Return the [x, y] coordinate for the center point of the cell that contains the specified text.  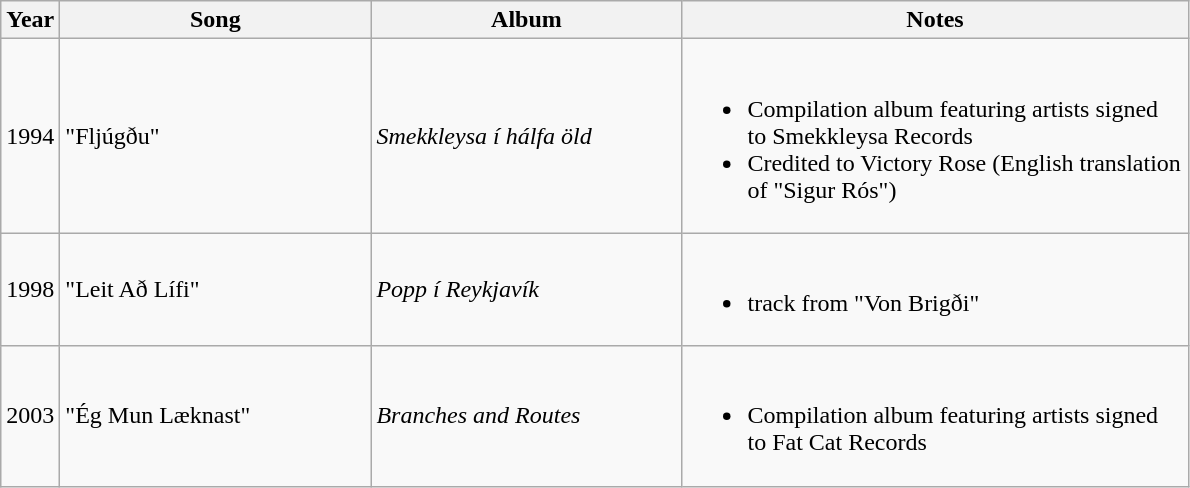
Compilation album featuring artists signed to Smekkleysa RecordsCredited to Victory Rose (English translation of "Sigur Rós") [935, 136]
Notes [935, 20]
Album [526, 20]
2003 [30, 416]
"Ég Mun Læknast" [216, 416]
Year [30, 20]
1998 [30, 290]
"Fljúgðu" [216, 136]
Branches and Routes [526, 416]
Popp í Reykjavík [526, 290]
track from "Von Brigði" [935, 290]
Song [216, 20]
"Leit Að Lífi" [216, 290]
1994 [30, 136]
Compilation album featuring artists signed to Fat Cat Records [935, 416]
Smekkleysa í hálfa öld [526, 136]
